Extract the (x, y) coordinate from the center of the cell holding the provided text.  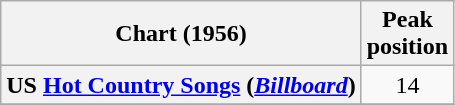
US Hot Country Songs (Billboard) (181, 85)
Peak position (407, 34)
14 (407, 85)
Chart (1956) (181, 34)
